Output the [X, Y] coordinate of the center of the cell containing the given text.  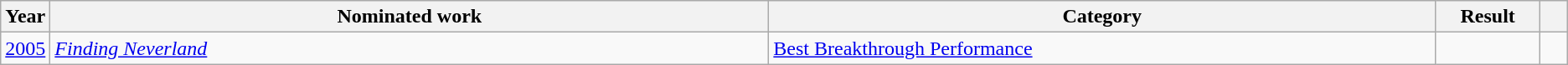
2005 [25, 48]
Result [1488, 17]
Year [25, 17]
Nominated work [410, 17]
Category [1102, 17]
Finding Neverland [410, 48]
Best Breakthrough Performance [1102, 48]
